Return (X, Y) of the center of cell containing provided text 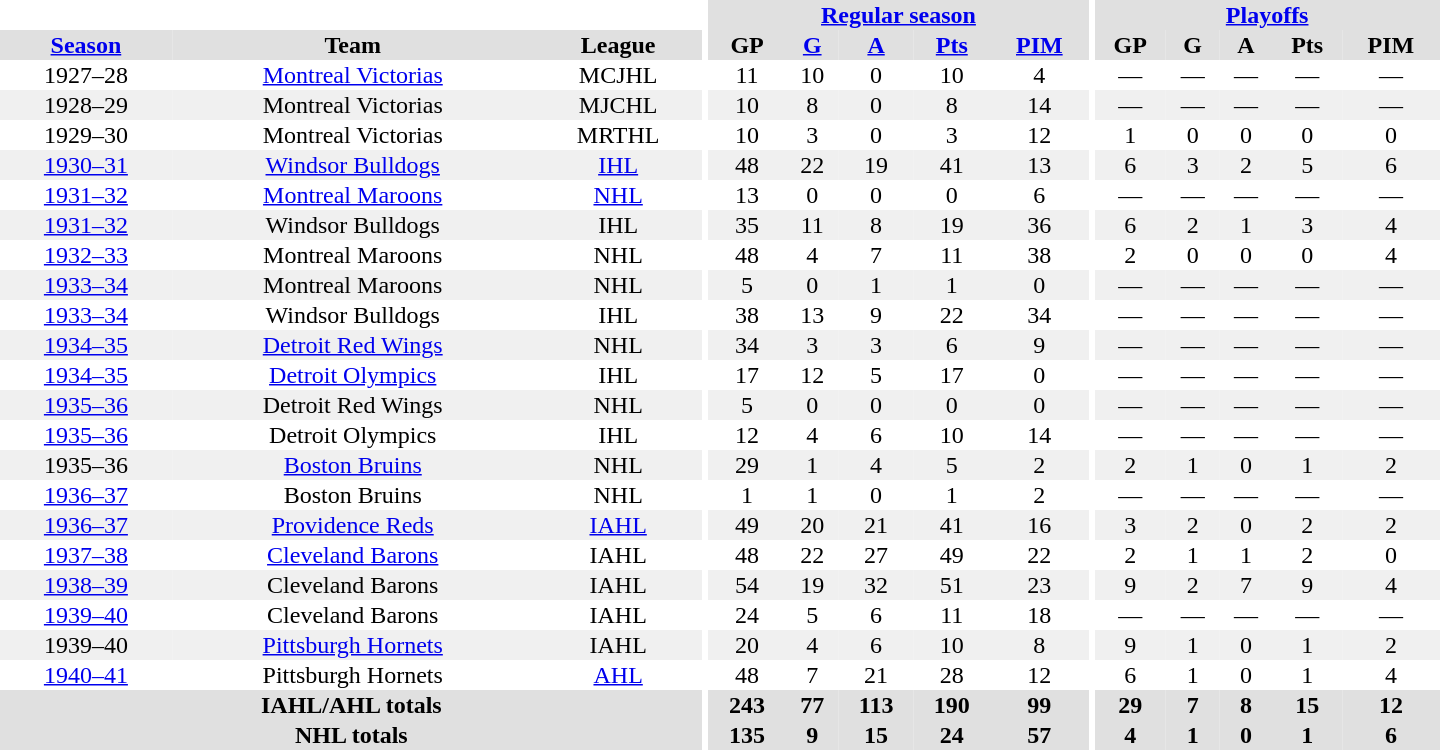
27 (876, 555)
AHL (618, 675)
135 (748, 735)
1932–33 (86, 255)
Team (353, 45)
54 (748, 585)
1938–39 (86, 585)
1930–31 (86, 165)
190 (952, 705)
Playoffs (1267, 15)
99 (1039, 705)
1937–38 (86, 555)
1940–41 (86, 675)
1928–29 (86, 105)
32 (876, 585)
IAHL/AHL totals (352, 705)
MJCHL (618, 105)
57 (1039, 735)
113 (876, 705)
MRTHL (618, 135)
Season (86, 45)
MCJHL (618, 75)
1929–30 (86, 135)
35 (748, 225)
Regular season (899, 15)
NHL totals (352, 735)
League (618, 45)
16 (1039, 525)
23 (1039, 585)
77 (812, 705)
18 (1039, 615)
28 (952, 675)
36 (1039, 225)
243 (748, 705)
Providence Reds (353, 525)
1927–28 (86, 75)
51 (952, 585)
